Find where the given text appears and provide that cell's center as [x, y] coordinate. 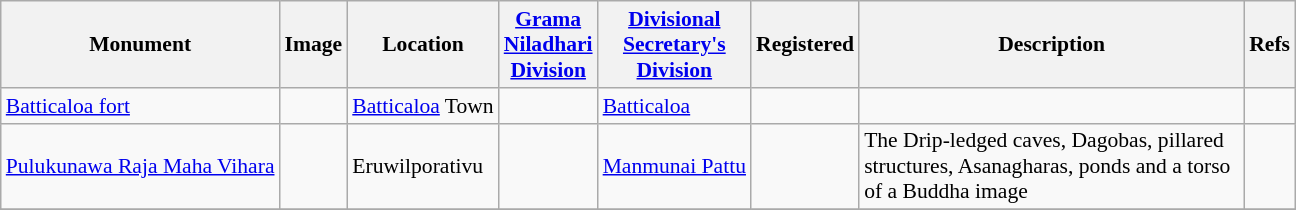
Registered [805, 44]
DivisionalSecretary'sDivision [674, 44]
Pulukunawa Raja Maha Vihara [140, 166]
Refs [1270, 44]
GramaNiladhariDivision [548, 44]
Monument [140, 44]
Manmunai Pattu [674, 166]
Batticaloa fort [140, 106]
Description [1052, 44]
The Drip-ledged caves, Dagobas, pillared structures, Asanagharas, ponds and a torso of a Buddha image [1052, 166]
Location [423, 44]
Batticaloa [674, 106]
Batticaloa Town [423, 106]
Eruwilporativu [423, 166]
Image [314, 44]
